Scan for the cell matching the given text and deliver its [X, Y] coordinate at center. 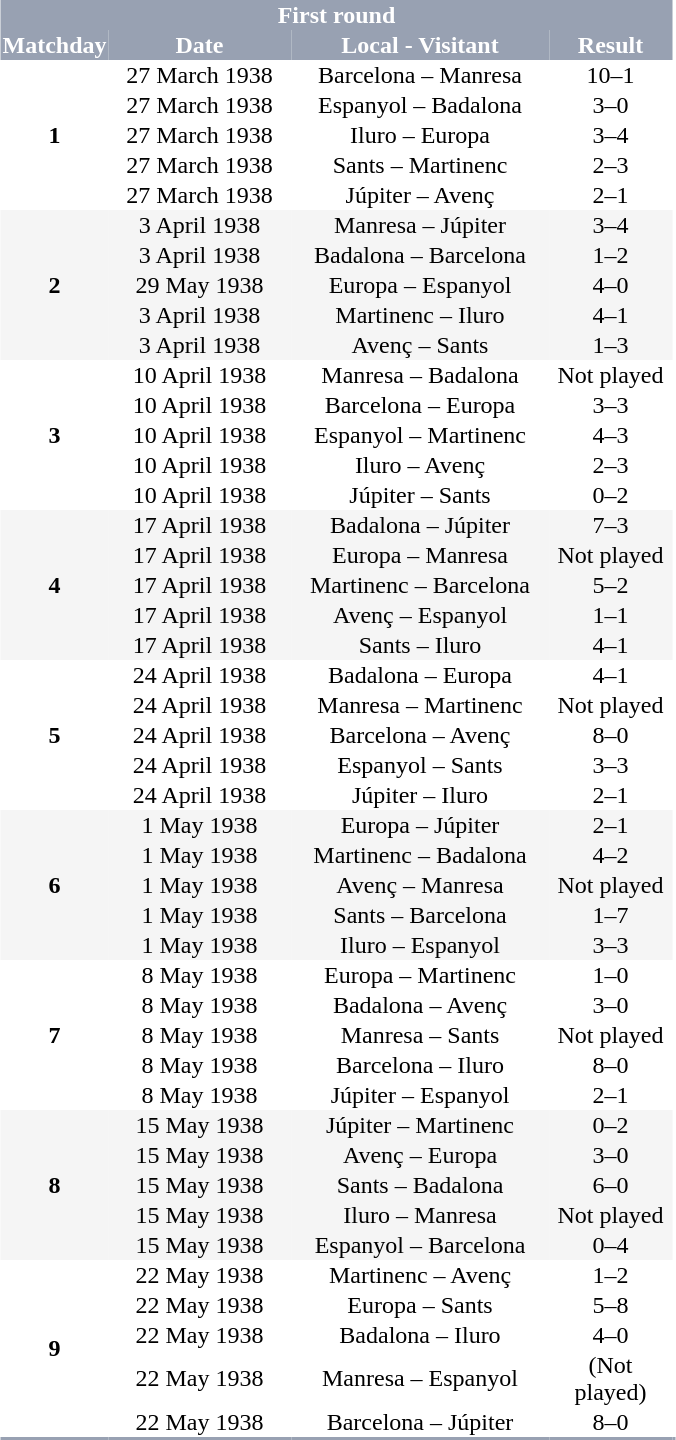
Martinenc – Barcelona [420, 585]
7–3 [610, 525]
Europa – Sants [420, 1305]
Badalona – Avenç [420, 1005]
Badalona – Barcelona [420, 255]
Barcelona – Iluro [420, 1065]
1 [54, 135]
Sants – Barcelona [420, 915]
Iluro – Manresa [420, 1215]
Manresa – Badalona [420, 375]
Europa – Manresa [420, 555]
Martinenc – Badalona [420, 855]
5–8 [610, 1305]
6–0 [610, 1185]
Barcelona – Manresa [420, 75]
Badalona – Iluro [420, 1335]
Barcelona – Júpiter [420, 1422]
Badalona – Europa [420, 675]
Espanyol – Sants [420, 765]
Júpiter – Avenç [420, 195]
Martinenc – Avenç [420, 1275]
Espanyol – Barcelona [420, 1245]
Barcelona – Avenç [420, 735]
Manresa – Martinenc [420, 705]
Manresa – Sants [420, 1035]
8 [54, 1185]
Result [610, 45]
Matchday [54, 45]
Sants – Badalona [420, 1185]
Espanyol – Martinenc [420, 435]
2 [54, 285]
Espanyol – Badalona [420, 105]
Martinenc – Iluro [420, 315]
Manresa – Júpiter [420, 225]
4–3 [610, 435]
6 [54, 885]
Avenç – Espanyol [420, 615]
Date [200, 45]
1–1 [610, 615]
Manresa – Espanyol [420, 1378]
Iluro – Europa [420, 135]
Avenç – Manresa [420, 885]
1–0 [610, 975]
Europa – Martinenc [420, 975]
Barcelona – Europa [420, 405]
10–1 [610, 75]
Badalona – Júpiter [420, 525]
3 [54, 435]
Europa – Júpiter [420, 825]
Júpiter – Sants [420, 495]
Júpiter – Martinenc [420, 1125]
Sants – Iluro [420, 645]
4–2 [610, 855]
9 [54, 1348]
Local - Visitant [420, 45]
29 May 1938 [200, 285]
Avenç – Europa [420, 1155]
0–4 [610, 1245]
7 [54, 1035]
Sants – Martinenc [420, 165]
Iluro – Avenç [420, 465]
Avenç – Sants [420, 345]
1–7 [610, 915]
First round [336, 15]
5–2 [610, 585]
5 [54, 735]
Iluro – Espanyol [420, 945]
Júpiter – Espanyol [420, 1095]
Europa – Espanyol [420, 285]
Júpiter – Iluro [420, 795]
1–3 [610, 345]
(Not played) [610, 1378]
4 [54, 585]
